Capture the cell that displays the provided text and extract its (x, y) central coordinate. 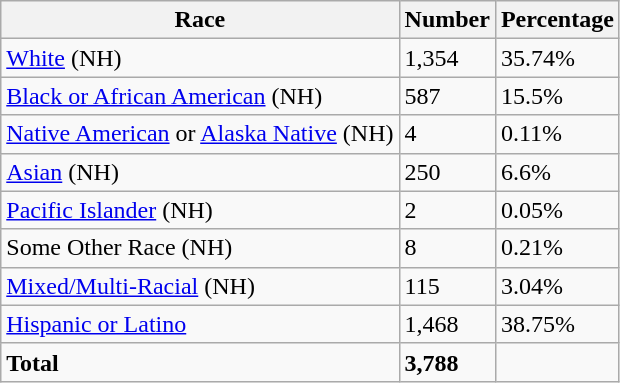
8 (447, 248)
0.21% (557, 248)
White (NH) (200, 58)
Hispanic or Latino (200, 324)
Native American or Alaska Native (NH) (200, 134)
250 (447, 172)
Number (447, 20)
3.04% (557, 286)
Total (200, 362)
4 (447, 134)
Race (200, 20)
1,354 (447, 58)
0.11% (557, 134)
1,468 (447, 324)
3,788 (447, 362)
Some Other Race (NH) (200, 248)
Percentage (557, 20)
35.74% (557, 58)
15.5% (557, 96)
115 (447, 286)
6.6% (557, 172)
0.05% (557, 210)
Asian (NH) (200, 172)
2 (447, 210)
Pacific Islander (NH) (200, 210)
Mixed/Multi-Racial (NH) (200, 286)
Black or African American (NH) (200, 96)
587 (447, 96)
38.75% (557, 324)
